Capture the cell that displays the provided text and extract its (X, Y) central coordinate. 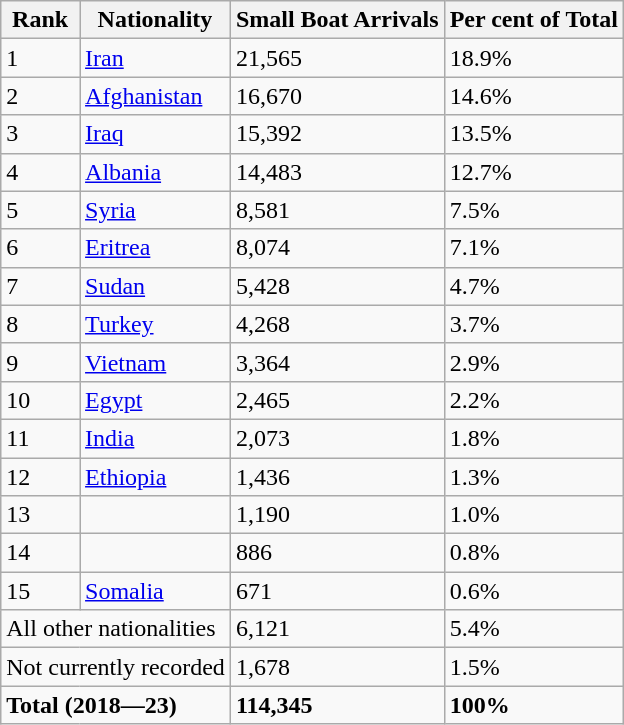
Ethiopia (156, 477)
Sudan (156, 286)
2,073 (337, 438)
Iraq (156, 134)
7.5% (534, 210)
4,268 (337, 324)
12.7% (534, 172)
0.8% (534, 553)
Egypt (156, 400)
15 (40, 591)
5.4% (534, 629)
8 (40, 324)
10 (40, 400)
21,565 (337, 58)
1.3% (534, 477)
14 (40, 553)
3.7% (534, 324)
2,465 (337, 400)
13 (40, 515)
Somalia (156, 591)
18.9% (534, 58)
4 (40, 172)
12 (40, 477)
671 (337, 591)
100% (534, 705)
Small Boat Arrivals (337, 20)
Vietnam (156, 362)
886 (337, 553)
Rank (40, 20)
1.8% (534, 438)
All other nationalities (116, 629)
2.2% (534, 400)
1,678 (337, 667)
7 (40, 286)
14,483 (337, 172)
Eritrea (156, 248)
9 (40, 362)
6,121 (337, 629)
1 (40, 58)
Nationality (156, 20)
Total (2018—23) (116, 705)
5 (40, 210)
Turkey (156, 324)
14.6% (534, 96)
Syria (156, 210)
8,074 (337, 248)
3 (40, 134)
7.1% (534, 248)
114,345 (337, 705)
Not currently recorded (116, 667)
1.0% (534, 515)
India (156, 438)
3,364 (337, 362)
5,428 (337, 286)
1,190 (337, 515)
13.5% (534, 134)
6 (40, 248)
2 (40, 96)
Afghanistan (156, 96)
Iran (156, 58)
4.7% (534, 286)
1,436 (337, 477)
Per cent of Total (534, 20)
16,670 (337, 96)
15,392 (337, 134)
11 (40, 438)
8,581 (337, 210)
2.9% (534, 362)
1.5% (534, 667)
Albania (156, 172)
0.6% (534, 591)
